Pinpoint the cell where the given text exists, returning its (x, y) midpoint coordinate. 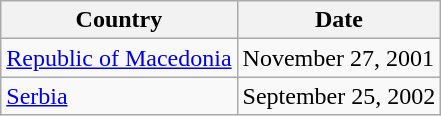
November 27, 2001 (339, 58)
Country (119, 20)
September 25, 2002 (339, 96)
Date (339, 20)
Republic of Macedonia (119, 58)
Serbia (119, 96)
